Identify which cell holds the provided text, then report its (X, Y) central coordinate. 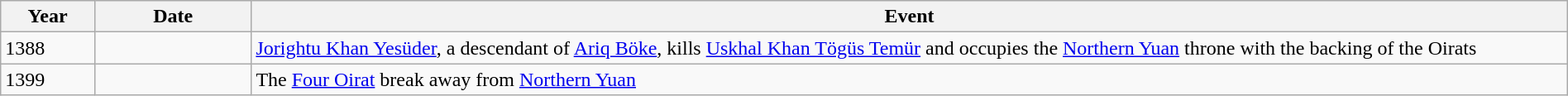
Event (910, 17)
1388 (48, 48)
Year (48, 17)
Date (172, 17)
1399 (48, 79)
The Four Oirat break away from Northern Yuan (910, 79)
Jorightu Khan Yesüder, a descendant of Ariq Böke, kills Uskhal Khan Tögüs Temür and occupies the Northern Yuan throne with the backing of the Oirats (910, 48)
